Identify which cell holds the provided text, then report its [X, Y] central coordinate. 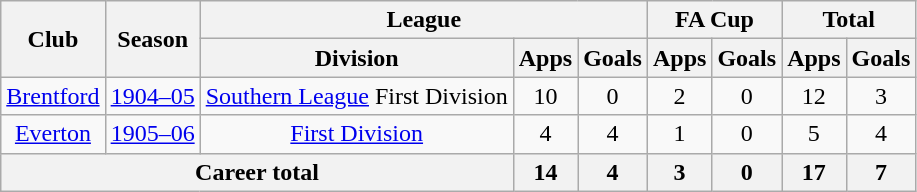
Brentford [53, 96]
League [424, 20]
5 [814, 134]
1904–05 [152, 96]
10 [545, 96]
Career total [257, 172]
Division [356, 58]
Club [53, 39]
FA Cup [714, 20]
1905–06 [152, 134]
Season [152, 39]
17 [814, 172]
Southern League First Division [356, 96]
7 [881, 172]
1 [679, 134]
First Division [356, 134]
2 [679, 96]
12 [814, 96]
14 [545, 172]
Everton [53, 134]
Total [849, 20]
